Identify which cell holds the provided text, then report its (x, y) central coordinate. 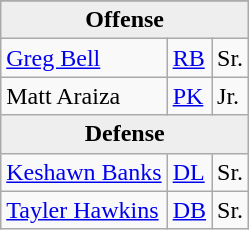
DB (189, 210)
Keshawn Banks (84, 172)
Offense (125, 20)
Matt Araiza (84, 96)
DL (189, 172)
RB (189, 58)
Tayler Hawkins (84, 210)
Greg Bell (84, 58)
Jr. (230, 96)
Defense (125, 134)
PK (189, 96)
